Locate the cell with the specified text and output its [x, y] center coordinate. 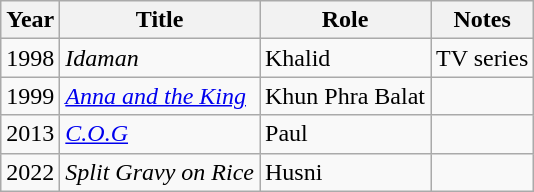
Husni [346, 172]
Khalid [346, 58]
1998 [30, 58]
Title [160, 20]
1999 [30, 96]
2022 [30, 172]
TV series [482, 58]
Khun Phra Balat [346, 96]
Idaman [160, 58]
Anna and the King [160, 96]
C.O.G [160, 134]
Notes [482, 20]
Split Gravy on Rice [160, 172]
2013 [30, 134]
Paul [346, 134]
Year [30, 20]
Role [346, 20]
